Determine the (X, Y) coordinate at the center of the cell enclosing the given text.  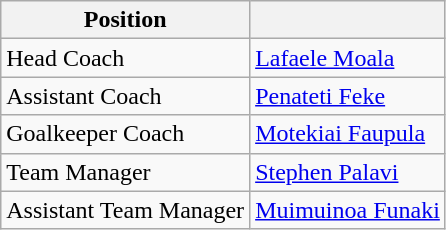
Team Manager (126, 172)
Head Coach (126, 58)
Goalkeeper Coach (126, 134)
Assistant Team Manager (126, 210)
Motekiai Faupula (348, 134)
Penateti Feke (348, 96)
Stephen Palavi (348, 172)
Lafaele Moala (348, 58)
Muimuinoa Funaki (348, 210)
Position (126, 20)
Assistant Coach (126, 96)
